Scan for the cell matching the given text and deliver its [x, y] coordinate at center. 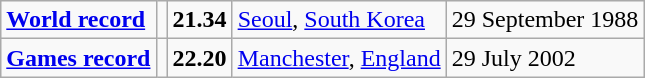
29 September 1988 [545, 20]
World record [78, 20]
Games record [78, 58]
Manchester, England [339, 58]
21.34 [200, 20]
Seoul, South Korea [339, 20]
22.20 [200, 58]
29 July 2002 [545, 58]
